Provide the (x, y) coordinate of the cell's center where the given text is located.  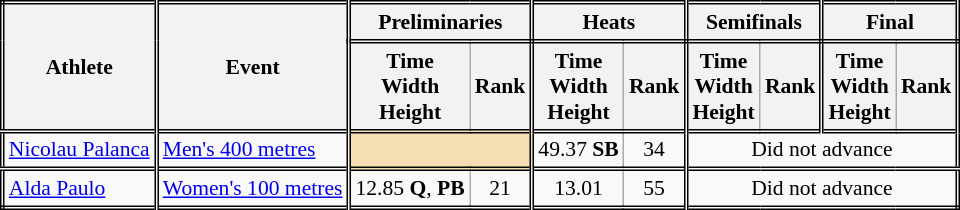
Athlete (79, 67)
Alda Paulo (79, 190)
Final (890, 22)
21 (501, 190)
55 (655, 190)
13.01 (578, 190)
Preliminaries (440, 22)
Nicolau Palanca (79, 150)
Women's 100 metres (252, 190)
Event (252, 67)
49.37 SB (578, 150)
34 (655, 150)
Men's 400 metres (252, 150)
Semifinals (754, 22)
12.85 Q, PB (410, 190)
Heats (609, 22)
